Capture the cell that displays the provided text and extract its (X, Y) central coordinate. 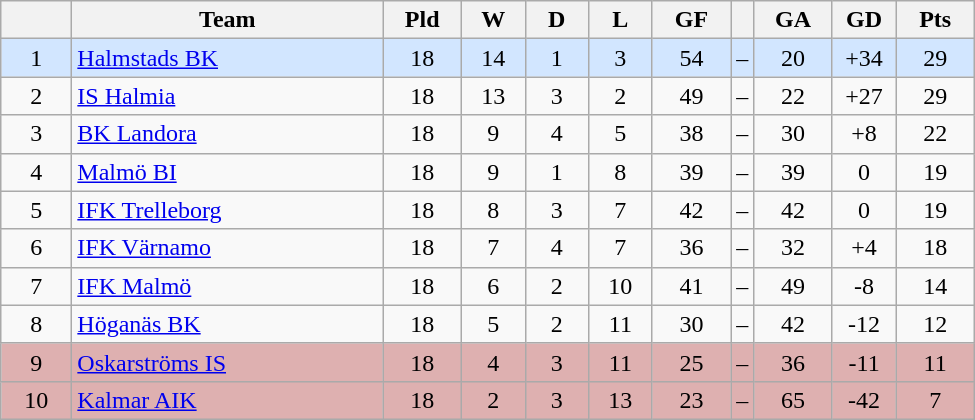
38 (692, 134)
-42 (864, 400)
65 (794, 400)
GF (692, 20)
BK Landora (228, 134)
+4 (864, 248)
IFK Trelleborg (228, 210)
23 (692, 400)
12 (936, 324)
-11 (864, 362)
-8 (864, 286)
32 (794, 248)
IFK Malmö (228, 286)
Malmö BI (228, 172)
D (557, 20)
-12 (864, 324)
+27 (864, 96)
Höganäs BK (228, 324)
L (621, 20)
IFK Värnamo (228, 248)
+34 (864, 58)
GD (864, 20)
Team (228, 20)
Pts (936, 20)
20 (794, 58)
Pld (422, 20)
+8 (864, 134)
W (493, 20)
25 (692, 362)
IS Halmia (228, 96)
54 (692, 58)
Oskarströms IS (228, 362)
GA (794, 20)
41 (692, 286)
Kalmar AIK (228, 400)
Halmstads BK (228, 58)
